Output the [x, y] coordinate of the center of the cell containing the given text.  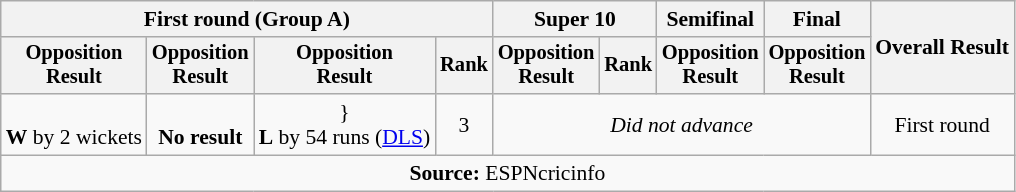
First round [942, 124]
Final [818, 19]
3 [464, 124]
Overall Result [942, 48]
Did not advance [682, 124]
Source: ESPNcricinfo [508, 174]
Super 10 [575, 19]
W by 2 wickets [74, 124]
Semifinal [710, 19]
No result [200, 124]
First round (Group A) [247, 19]
}L by 54 runs (DLS) [345, 124]
